From the cell containing the given text, extract its center point as [x, y] coordinate. 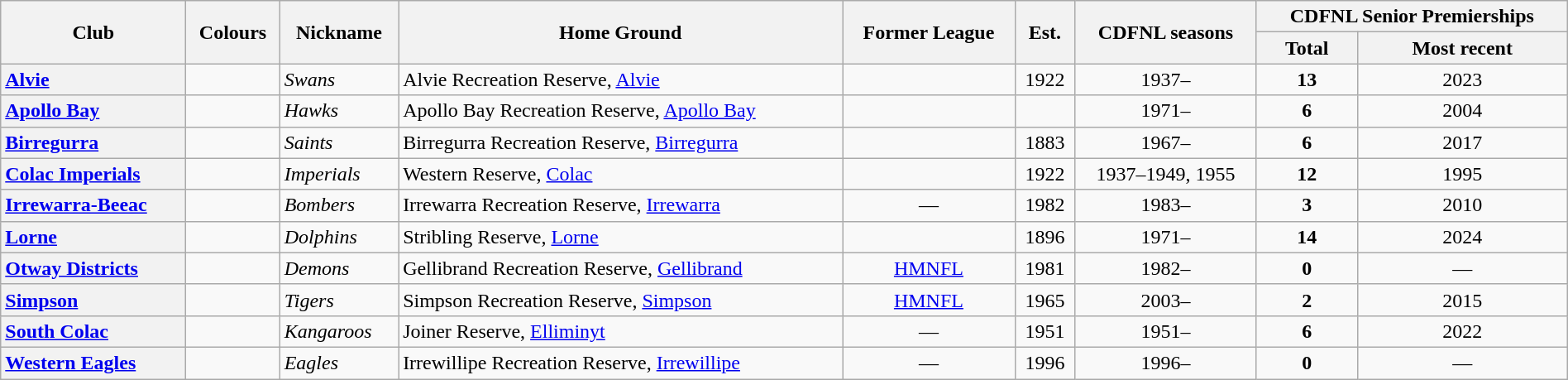
Irrewarra-Beeac [93, 205]
1995 [1462, 174]
Eagles [339, 363]
14 [1307, 237]
13 [1307, 79]
Colours [233, 32]
1996– [1166, 363]
2 [1307, 300]
Stribling Reserve, Lorne [620, 237]
South Colac [93, 331]
Club [93, 32]
1996 [1045, 363]
Saints [339, 142]
Apollo Bay [93, 111]
2010 [1462, 205]
Imperials [339, 174]
Tigers [339, 300]
Alvie Recreation Reserve, Alvie [620, 79]
Simpson Recreation Reserve, Simpson [620, 300]
1951 [1045, 331]
Est. [1045, 32]
Home Ground [620, 32]
Dolphins [339, 237]
2015 [1462, 300]
2004 [1462, 111]
Lorne [93, 237]
Most recent [1462, 48]
1937–1949, 1955 [1166, 174]
1965 [1045, 300]
Joiner Reserve, Elliminyt [620, 331]
Total [1307, 48]
1981 [1045, 268]
1982– [1166, 268]
CDFNL seasons [1166, 32]
2024 [1462, 237]
Hawks [339, 111]
Alvie [93, 79]
1951– [1166, 331]
Otway Districts [93, 268]
Kangaroos [339, 331]
2023 [1462, 79]
Colac Imperials [93, 174]
12 [1307, 174]
1982 [1045, 205]
CDFNL Senior Premierships [1412, 17]
Western Eagles [93, 363]
2022 [1462, 331]
1896 [1045, 237]
Demons [339, 268]
1883 [1045, 142]
Irrewarra Recreation Reserve, Irrewarra [620, 205]
Birregurra Recreation Reserve, Birregurra [620, 142]
1967– [1166, 142]
Bombers [339, 205]
Swans [339, 79]
Simpson [93, 300]
Nickname [339, 32]
Birregurra [93, 142]
Western Reserve, Colac [620, 174]
3 [1307, 205]
2003– [1166, 300]
Gellibrand Recreation Reserve, Gellibrand [620, 268]
2017 [1462, 142]
1937– [1166, 79]
Irrewillipe Recreation Reserve, Irrewillipe [620, 363]
1983– [1166, 205]
Apollo Bay Recreation Reserve, Apollo Bay [620, 111]
Former League [929, 32]
